Find where the given text appears and provide that cell's center as (X, Y) coordinate. 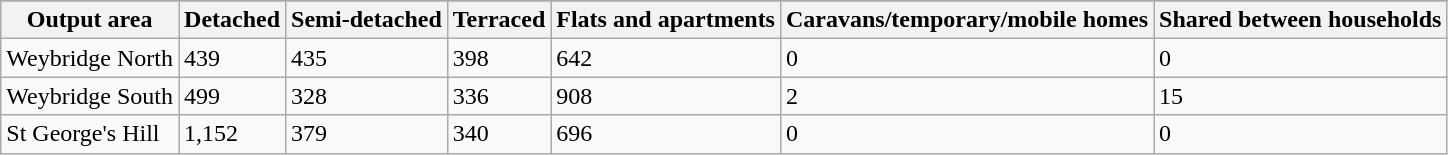
908 (666, 96)
336 (498, 96)
Weybridge South (90, 96)
435 (367, 58)
2 (966, 96)
St George's Hill (90, 134)
Caravans/temporary/mobile homes (966, 20)
328 (367, 96)
499 (232, 96)
Detached (232, 20)
Flats and apartments (666, 20)
642 (666, 58)
439 (232, 58)
Semi-detached (367, 20)
340 (498, 134)
1,152 (232, 134)
15 (1300, 96)
398 (498, 58)
Output area (90, 20)
696 (666, 134)
Shared between households (1300, 20)
379 (367, 134)
Weybridge North (90, 58)
Terraced (498, 20)
